Identify which cell holds the provided text, then report its [X, Y] central coordinate. 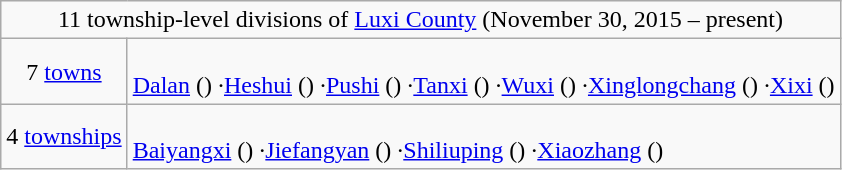
11 township-level divisions of Luxi County (November 30, 2015 – present) [420, 20]
4 townships [64, 136]
7 towns [64, 72]
Dalan () ·Heshui () ·Pushi () ·Tanxi () ·Wuxi () ·Xinglongchang () ·Xixi () [484, 72]
Baiyangxi () ·Jiefangyan () ·Shiliuping () ·Xiaozhang () [484, 136]
